Return [X, Y] of the center of cell containing provided text 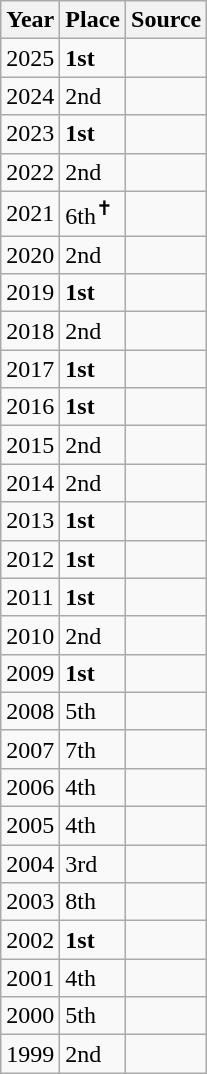
2011 [30, 597]
Source [166, 20]
2010 [30, 635]
8th [93, 902]
2014 [30, 483]
2004 [30, 864]
2001 [30, 978]
2013 [30, 521]
2021 [30, 214]
2017 [30, 369]
2020 [30, 255]
2023 [30, 134]
Year [30, 20]
2008 [30, 711]
2005 [30, 826]
2022 [30, 172]
2019 [30, 293]
2024 [30, 96]
2003 [30, 902]
6th✝ [93, 214]
1999 [30, 1054]
Place [93, 20]
2015 [30, 445]
2018 [30, 331]
2002 [30, 940]
2012 [30, 559]
2016 [30, 407]
2009 [30, 673]
2007 [30, 749]
3rd [93, 864]
7th [93, 749]
2025 [30, 58]
2006 [30, 787]
2000 [30, 1016]
